Return (x, y) of the center of cell containing provided text 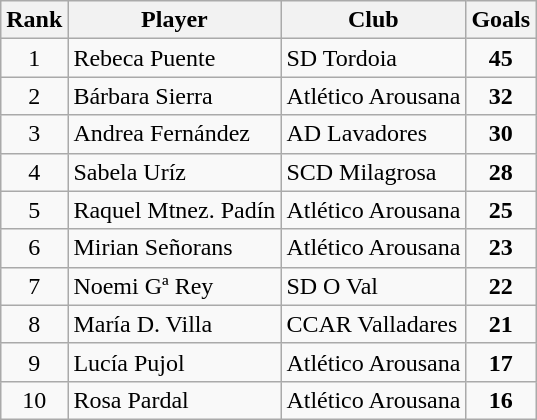
María D. Villa (174, 324)
Noemi Gª Rey (174, 286)
1 (34, 58)
Goals (501, 20)
Bárbara Sierra (174, 96)
3 (34, 134)
5 (34, 210)
Rebeca Puente (174, 58)
CCAR Valladares (374, 324)
SD O Val (374, 286)
25 (501, 210)
6 (34, 248)
45 (501, 58)
Raquel Mtnez. Padín (174, 210)
10 (34, 400)
2 (34, 96)
23 (501, 248)
21 (501, 324)
7 (34, 286)
Lucía Pujol (174, 362)
Rosa Pardal (174, 400)
22 (501, 286)
AD Lavadores (374, 134)
17 (501, 362)
16 (501, 400)
SD Tordoia (374, 58)
Mirian Señorans (174, 248)
30 (501, 134)
Player (174, 20)
Club (374, 20)
Sabela Uríz (174, 172)
9 (34, 362)
8 (34, 324)
4 (34, 172)
32 (501, 96)
Rank (34, 20)
Andrea Fernández (174, 134)
SCD Milagrosa (374, 172)
28 (501, 172)
